Locate the cell with the specified text and output its (X, Y) center coordinate. 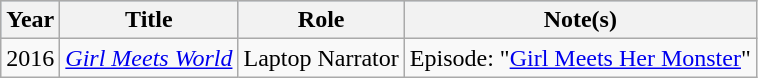
2016 (30, 58)
Episode: "Girl Meets Her Monster" (580, 58)
Year (30, 20)
Note(s) (580, 20)
Title (149, 20)
Laptop Narrator (321, 58)
Girl Meets World (149, 58)
Role (321, 20)
